Capture the cell that displays the provided text and extract its (X, Y) central coordinate. 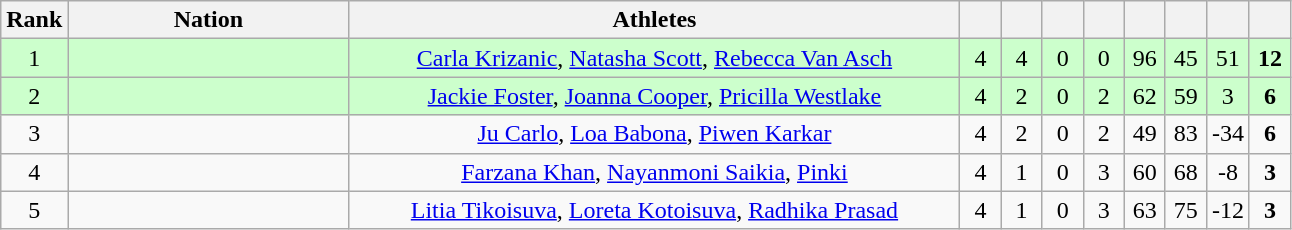
59 (1186, 96)
75 (1186, 210)
Rank (34, 20)
83 (1186, 134)
12 (1270, 58)
Athletes (654, 20)
Farzana Khan, Nayanmoni Saikia, Pinki (654, 172)
62 (1144, 96)
Jackie Foster, Joanna Cooper, Pricilla Westlake (654, 96)
Nation (208, 20)
60 (1144, 172)
-34 (1228, 134)
96 (1144, 58)
45 (1186, 58)
51 (1228, 58)
5 (34, 210)
-8 (1228, 172)
68 (1186, 172)
-12 (1228, 210)
49 (1144, 134)
63 (1144, 210)
Carla Krizanic, Natasha Scott, Rebecca Van Asch (654, 58)
Litia Tikoisuva, Loreta Kotoisuva, Radhika Prasad (654, 210)
Ju Carlo, Loa Babona, Piwen Karkar (654, 134)
